Identify which cell holds the provided text, then report its [x, y] central coordinate. 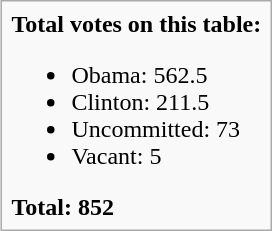
Total votes on this table:Obama: 562.5Clinton: 211.5Uncommitted: 73Vacant: 5Total: 852 [136, 116]
